Identify which cell holds the provided text, then report its (X, Y) central coordinate. 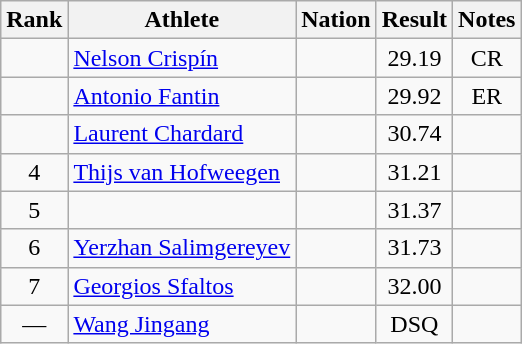
Wang Jingang (182, 324)
5 (34, 210)
29.19 (414, 58)
32.00 (414, 286)
CR (487, 58)
Nelson Crispín (182, 58)
29.92 (414, 96)
31.21 (414, 172)
6 (34, 248)
30.74 (414, 134)
4 (34, 172)
— (34, 324)
Yerzhan Salimgereyev (182, 248)
DSQ (414, 324)
ER (487, 96)
7 (34, 286)
Laurent Chardard (182, 134)
Nation (336, 20)
Athlete (182, 20)
Rank (34, 20)
31.73 (414, 248)
Result (414, 20)
Antonio Fantin (182, 96)
Georgios Sfaltos (182, 286)
Notes (487, 20)
Thijs van Hofweegen (182, 172)
31.37 (414, 210)
